Capture the cell that displays the provided text and extract its (X, Y) central coordinate. 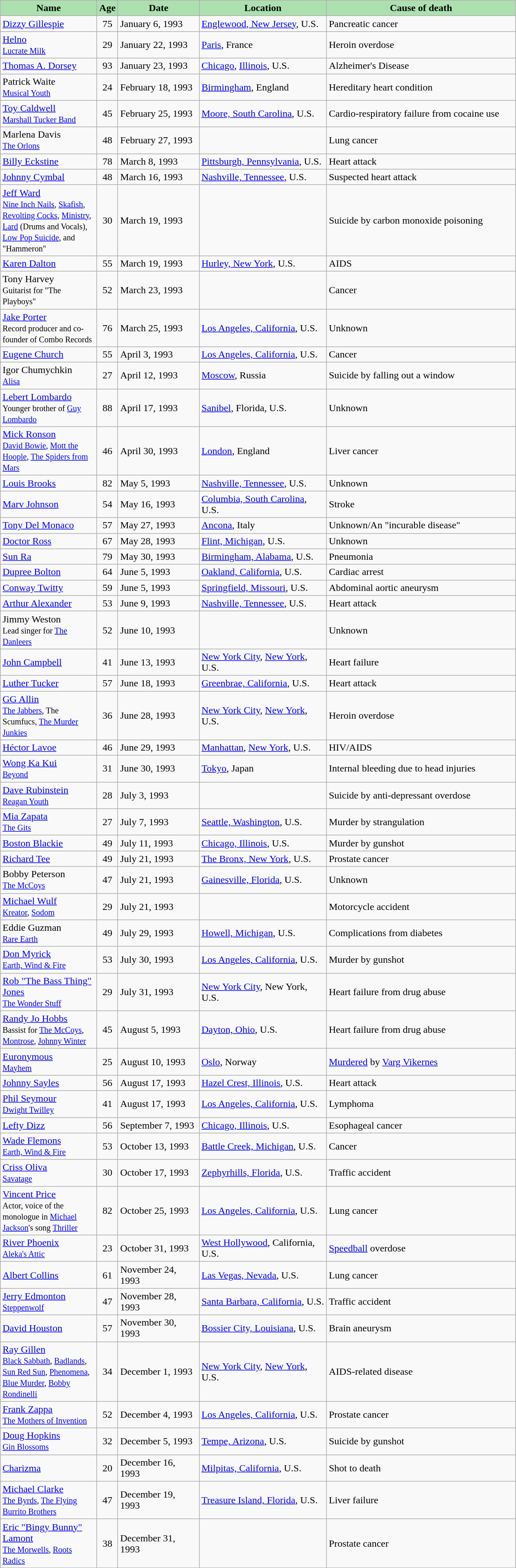
Mia Zapata The Gits (49, 822)
January 6, 1993 (159, 24)
32 (107, 1441)
Name (49, 8)
December 5, 1993 (159, 1441)
78 (107, 161)
Manhattan, New York, U.S. (263, 748)
Billy Eckstine (49, 161)
John Campbell (49, 662)
Gainesville, Florida, U.S. (263, 880)
Pneumonia (421, 557)
August 5, 1993 (159, 1029)
61 (107, 1275)
March 23, 1993 (159, 290)
April 30, 1993 (159, 451)
Howell, Michigan, U.S. (263, 933)
Liver failure (421, 1500)
December 19, 1993 (159, 1500)
Tony Harvey Guitarist for "The Playboys" (49, 290)
HIV/AIDS (421, 748)
Tokyo, Japan (263, 769)
Tempe, Arizona, U.S. (263, 1441)
Dayton, Ohio, U.S. (263, 1029)
Esophageal cancer (421, 1125)
June 9, 1993 (159, 603)
Randy Jo Hobbs Bassist for The McCoys, Montrose, Johnny Winter (49, 1029)
Marlena Davis The Orlons (49, 140)
Sun Ra (49, 557)
Rob "The Bass Thing" Jones The Wonder Stuff (49, 992)
May 16, 1993 (159, 505)
May 27, 1993 (159, 525)
59 (107, 588)
July 29, 1993 (159, 933)
Murder by strangulation (421, 822)
88 (107, 408)
June 18, 1993 (159, 683)
Eddie Guzman Rare Earth (49, 933)
April 12, 1993 (159, 376)
April 17, 1993 (159, 408)
July 30, 1993 (159, 960)
Albert Collins (49, 1275)
February 27, 1993 (159, 140)
Liver cancer (421, 451)
December 16, 1993 (159, 1468)
May 30, 1993 (159, 557)
Frank Zappa The Mothers of Invention (49, 1414)
Bobby Peterson The McCoys (49, 880)
Internal bleeding due to head injuries (421, 769)
Abdominal aortic aneurysm (421, 588)
July 3, 1993 (159, 795)
36 (107, 716)
June 10, 1993 (159, 630)
Sanibel, Florida, U.S. (263, 408)
Unknown/An "incurable disease" (421, 525)
Phil Seymour Dwight Twilley (49, 1104)
20 (107, 1468)
Mick Ronson David Bowie, Mott the Hoople, The Spiders from Mars (49, 451)
Milpitas, California, U.S. (263, 1468)
February 18, 1993 (159, 87)
54 (107, 505)
Greenbrae, California, U.S. (263, 683)
October 31, 1993 (159, 1248)
31 (107, 769)
Don Myrick Earth, Wind & Fire (49, 960)
Dizzy Gillespie (49, 24)
November 30, 1993 (159, 1328)
Michael Wulf Kreator, Sodom (49, 907)
Brain aneurysm (421, 1328)
February 25, 1993 (159, 114)
Luther Tucker (49, 683)
Murdered by Varg Vikernes (421, 1061)
Lefty Dizz (49, 1125)
76 (107, 328)
Cause of death (421, 8)
Wade Flemons Earth, Wind & Fire (49, 1147)
December 31, 1993 (159, 1543)
October 25, 1993 (159, 1211)
Location (263, 8)
July 11, 1993 (159, 843)
25 (107, 1061)
Cardio-respiratory failure from cocaine use (421, 114)
Cardiac arrest (421, 572)
Suicide by carbon monoxide poisoning (421, 220)
Age (107, 8)
Karen Dalton (49, 263)
Héctor Lavoe (49, 748)
Paris, France (263, 45)
28 (107, 795)
38 (107, 1543)
75 (107, 24)
September 7, 1993 (159, 1125)
Moscow, Russia (263, 376)
Pancreatic cancer (421, 24)
Johnny Cymbal (49, 177)
34 (107, 1371)
Suicide by anti-depressant overdose (421, 795)
Arthur Alexander (49, 603)
Birmingham, England (263, 87)
Heart failure (421, 662)
October 17, 1993 (159, 1173)
June 28, 1993 (159, 716)
Eric "Bingy Bunny" Lamont The Morwells, Roots Radics (49, 1543)
January 23, 1993 (159, 66)
Seattle, Washington, U.S. (263, 822)
November 24, 1993 (159, 1275)
December 4, 1993 (159, 1414)
Alzheimer's Disease (421, 66)
November 28, 1993 (159, 1301)
August 10, 1993 (159, 1061)
Jake Porter Record producer and co-founder of Combo Records (49, 328)
Thomas A. Dorsey (49, 66)
Speedball overdose (421, 1248)
23 (107, 1248)
May 5, 1993 (159, 483)
Richard Tee (49, 859)
Battle Creek, Michigan, U.S. (263, 1147)
June 30, 1993 (159, 769)
79 (107, 557)
Ancona, Italy (263, 525)
Hereditary heart condition (421, 87)
March 25, 1993 (159, 328)
Vincent Price Actor, voice of the monologue in Michael Jackson's song Thriller (49, 1211)
Euronymous Mayhem (49, 1061)
May 28, 1993 (159, 541)
Toy Caldwell Marshall Tucker Band (49, 114)
Doctor Ross (49, 541)
July 31, 1993 (159, 992)
Hurley, New York, U.S. (263, 263)
Dave Rubinstein Reagan Youth (49, 795)
June 13, 1993 (159, 662)
London, England (263, 451)
January 22, 1993 (159, 45)
Springfield, Missouri, U.S. (263, 588)
93 (107, 66)
Igor Chumychkin Alisa (49, 376)
Charizma (49, 1468)
David Houston (49, 1328)
Motorcycle accident (421, 907)
April 3, 1993 (159, 355)
AIDS-related disease (421, 1371)
Oslo, Norway (263, 1061)
Pittsburgh, Pennsylvania, U.S. (263, 161)
Shot to death (421, 1468)
Moore, South Carolina, U.S. (263, 114)
Jeff Ward Nine Inch Nails, Skafish, Revolting Cocks, Ministry, Lard (Drums and Vocals), Low Pop Suicide, and "Hammeron" (49, 220)
Treasure Island, Florida, U.S. (263, 1500)
July 7, 1993 (159, 822)
October 13, 1993 (159, 1147)
Ray Gillen Black Sabbath, Badlands, Sun Red Sun, Phenomena, Blue Murder, Bobby Rondinelli (49, 1371)
West Hollywood, California, U.S. (263, 1248)
Date (159, 8)
March 8, 1993 (159, 161)
June 29, 1993 (159, 748)
Criss Oliva Savatage (49, 1173)
Helno Lucrate Milk (49, 45)
24 (107, 87)
AIDS (421, 263)
The Bronx, New York, U.S. (263, 859)
Tony Del Monaco (49, 525)
Dupree Bolton (49, 572)
Columbia, South Carolina, U.S. (263, 505)
River Phoenix Aleka's Attic (49, 1248)
Eugene Church (49, 355)
Santa Barbara, California, U.S. (263, 1301)
March 16, 1993 (159, 177)
December 1, 1993 (159, 1371)
Jimmy Weston Lead singer for The Danleers (49, 630)
Boston Blackie (49, 843)
GG Allin The Jabbers, The Scumfucs, The Murder Junkies (49, 716)
Las Vegas, Nevada, U.S. (263, 1275)
Flint, Michigan, U.S. (263, 541)
Jerry Edmonton Steppenwolf (49, 1301)
Bossier City, Louisiana, U.S. (263, 1328)
Zephyrhills, Florida, U.S. (263, 1173)
Oakland, California, U.S. (263, 572)
Conway Twitty (49, 588)
Lebert Lombardo Younger brother of Guy Lombardo (49, 408)
Suicide by gunshot (421, 1441)
Johnny Sayles (49, 1083)
67 (107, 541)
Lymphoma (421, 1104)
Marv Johnson (49, 505)
64 (107, 572)
Complications from diabetes (421, 933)
Wong Ka Kui Beyond (49, 769)
Birmingham, Alabama, U.S. (263, 557)
Hazel Crest, Illinois, U.S. (263, 1083)
Patrick Waite Musical Youth (49, 87)
Suspected heart attack (421, 177)
Doug Hopkins Gin Blossoms (49, 1441)
Louis Brooks (49, 483)
Michael Clarke The Byrds, The Flying Burrito Brothers (49, 1500)
Suicide by falling out a window (421, 376)
Englewood, New Jersey, U.S. (263, 24)
Stroke (421, 505)
